Find where the given text appears and provide that cell's center as [X, Y] coordinate. 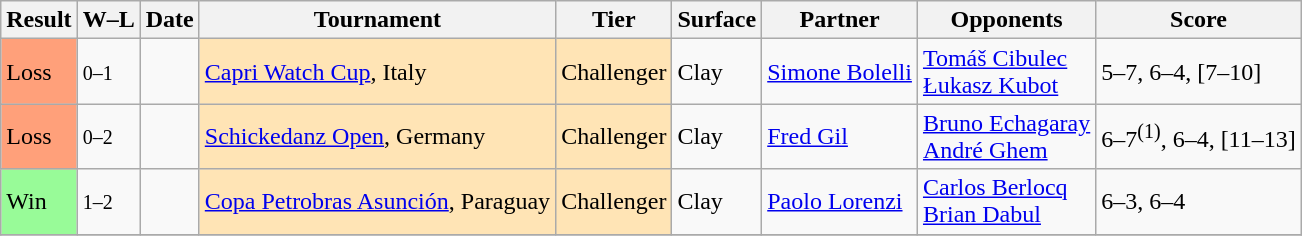
Simone Bolelli [840, 72]
Schickedanz Open, Germany [377, 136]
6–3, 6–4 [1198, 202]
1–2 [108, 202]
Date [170, 20]
0–1 [108, 72]
6–7(1), 6–4, [11–13] [1198, 136]
Copa Petrobras Asunción, Paraguay [377, 202]
0–2 [108, 136]
Fred Gil [840, 136]
5–7, 6–4, [7–10] [1198, 72]
Bruno Echagaray André Ghem [1006, 136]
Surface [717, 20]
Capri Watch Cup, Italy [377, 72]
Score [1198, 20]
Tournament [377, 20]
Partner [840, 20]
Tomáš Cibulec Łukasz Kubot [1006, 72]
W–L [108, 20]
Result [39, 20]
Win [39, 202]
Carlos Berlocq Brian Dabul [1006, 202]
Tier [614, 20]
Opponents [1006, 20]
Paolo Lorenzi [840, 202]
